Return [x, y] of the center of cell containing provided text 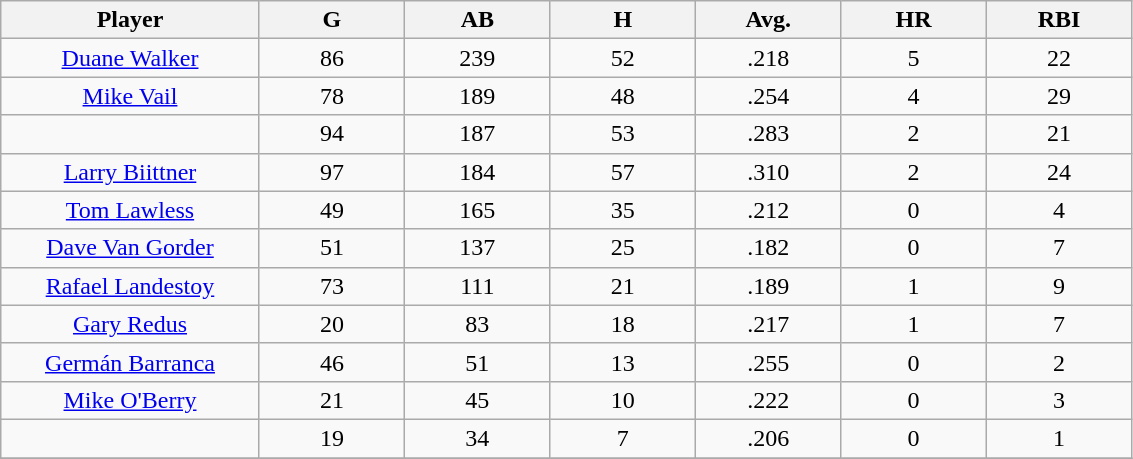
34 [478, 438]
19 [332, 438]
5 [914, 58]
RBI [1058, 20]
35 [622, 210]
97 [332, 172]
.255 [768, 362]
53 [622, 134]
187 [478, 134]
48 [622, 96]
Dave Van Gorder [130, 248]
.189 [768, 286]
Germán Barranca [130, 362]
111 [478, 286]
18 [622, 324]
24 [1058, 172]
137 [478, 248]
Avg. [768, 20]
Mike Vail [130, 96]
.182 [768, 248]
.310 [768, 172]
52 [622, 58]
.222 [768, 400]
78 [332, 96]
13 [622, 362]
184 [478, 172]
165 [478, 210]
189 [478, 96]
94 [332, 134]
25 [622, 248]
Larry Biittner [130, 172]
.206 [768, 438]
Gary Redus [130, 324]
.218 [768, 58]
Rafael Landestoy [130, 286]
73 [332, 286]
22 [1058, 58]
HR [914, 20]
83 [478, 324]
.283 [768, 134]
Mike O'Berry [130, 400]
49 [332, 210]
Duane Walker [130, 58]
H [622, 20]
.217 [768, 324]
45 [478, 400]
20 [332, 324]
.212 [768, 210]
57 [622, 172]
G [332, 20]
46 [332, 362]
Player [130, 20]
10 [622, 400]
86 [332, 58]
29 [1058, 96]
AB [478, 20]
.254 [768, 96]
239 [478, 58]
9 [1058, 286]
Tom Lawless [130, 210]
3 [1058, 400]
